Pinpoint the cell where the given text exists, returning its [X, Y] midpoint coordinate. 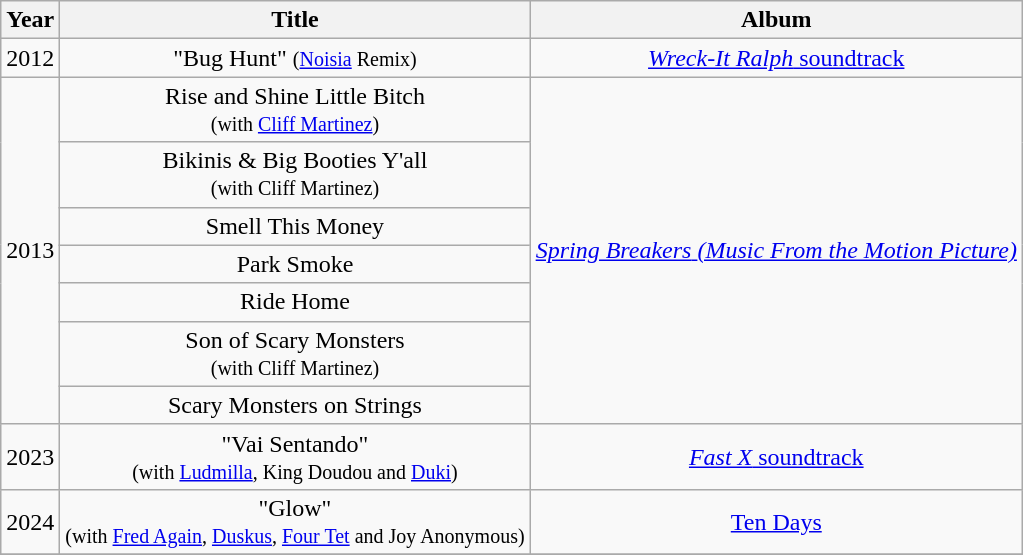
Spring Breakers (Music From the Motion Picture) [776, 250]
Rise and Shine Little Bitch(with Cliff Martinez) [295, 110]
Year [30, 20]
Son of Scary Monsters(with Cliff Martinez) [295, 354]
"Vai Sentando"(with Ludmilla, King Doudou and Duki) [295, 456]
"Glow"(with Fred Again, Duskus, Four Tet and Joy Anonymous) [295, 522]
Title [295, 20]
2024 [30, 522]
Ride Home [295, 302]
2023 [30, 456]
2012 [30, 58]
Bikinis & Big Booties Y'all(with Cliff Martinez) [295, 174]
Fast X soundtrack [776, 456]
Album [776, 20]
Scary Monsters on Strings [295, 405]
2013 [30, 250]
Smell This Money [295, 226]
Wreck-It Ralph soundtrack [776, 58]
"Bug Hunt" (Noisia Remix) [295, 58]
Park Smoke [295, 264]
Ten Days [776, 522]
